Extract the [X, Y] coordinate from the center of the cell holding the provided text.  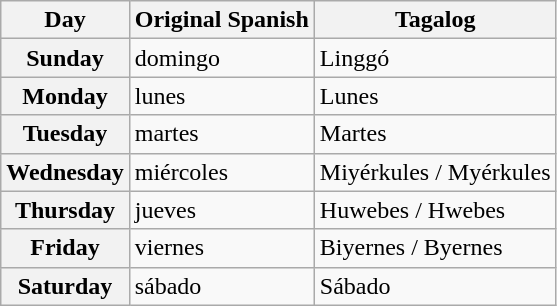
sábado [222, 286]
jueves [222, 210]
Tuesday [65, 134]
viernes [222, 248]
Original Spanish [222, 20]
Monday [65, 96]
Linggó [435, 58]
domingo [222, 58]
Tagalog [435, 20]
Biyernes / Byernes [435, 248]
Martes [435, 134]
Huwebes / Hwebes [435, 210]
Lunes [435, 96]
Thursday [65, 210]
Wednesday [65, 172]
Sábado [435, 286]
Day [65, 20]
miércoles [222, 172]
Miyérkules / Myérkules [435, 172]
martes [222, 134]
Friday [65, 248]
lunes [222, 96]
Sunday [65, 58]
Saturday [65, 286]
